Detect which cell encompasses the target text, then output its [x, y] center coordinate. 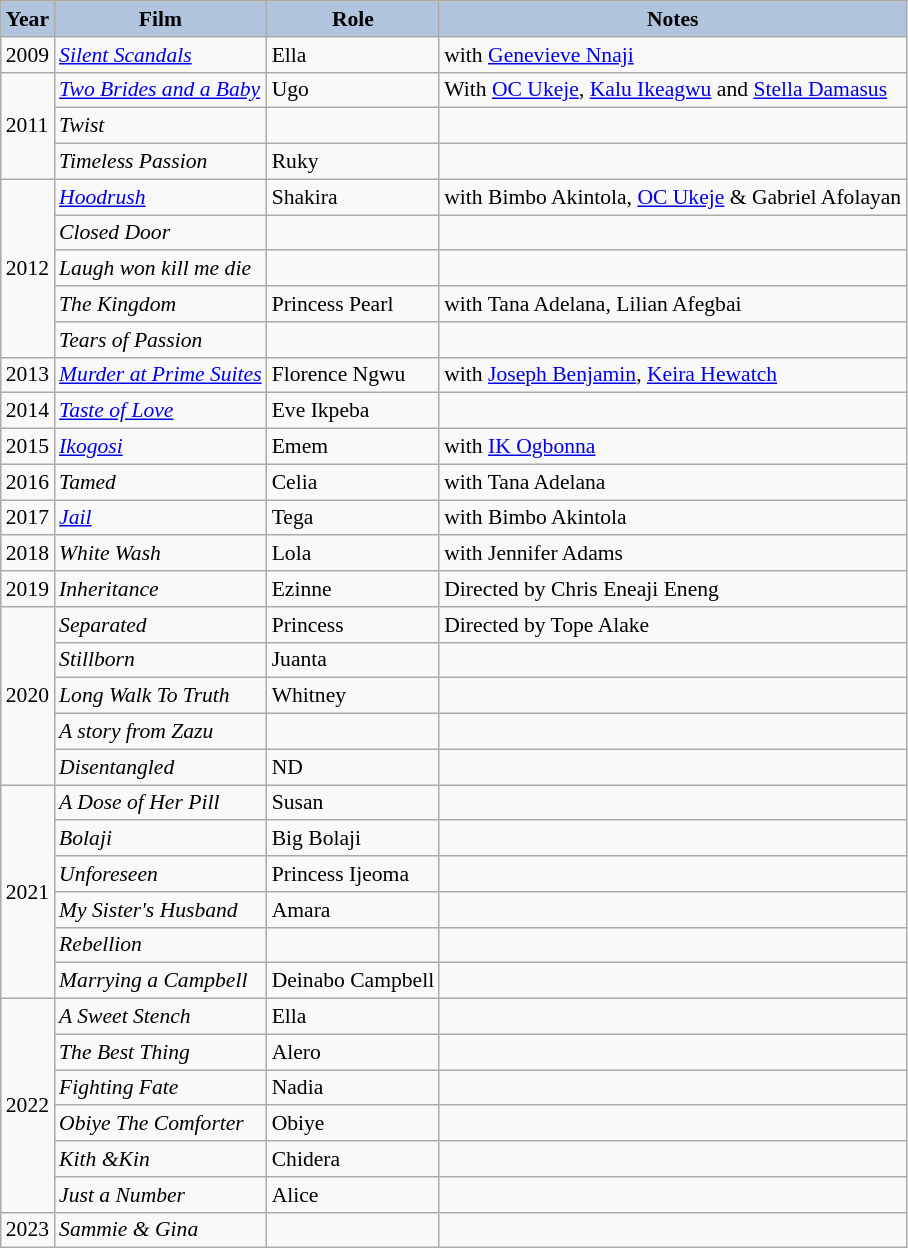
2013 [28, 375]
Susan [354, 803]
Separated [160, 625]
2016 [28, 482]
Tega [354, 518]
2020 [28, 696]
with Genevieve Nnaji [672, 55]
Hoodrush [160, 197]
A Dose of Her Pill [160, 803]
2023 [28, 1230]
Eve Ikpeba [354, 411]
with Tana Adelana, Lilian Afegbai [672, 304]
with IK Ogbonna [672, 447]
2009 [28, 55]
Long Walk To Truth [160, 696]
Year [28, 19]
Sammie & Gina [160, 1230]
Tamed [160, 482]
Directed by Chris Eneaji Eneng [672, 589]
2021 [28, 892]
with Tana Adelana [672, 482]
Unforeseen [160, 874]
ND [354, 767]
Princess [354, 625]
Timeless Passion [160, 162]
2015 [28, 447]
Ezinne [354, 589]
Rebellion [160, 945]
Stillborn [160, 660]
Directed by Tope Alake [672, 625]
The Best Thing [160, 1052]
A story from Zazu [160, 732]
Princess Pearl [354, 304]
Disentangled [160, 767]
Deinabo Campbell [354, 981]
Bolaji [160, 839]
The Kingdom [160, 304]
Kith &Kin [160, 1159]
Whitney [354, 696]
Just a Number [160, 1195]
with Jennifer Adams [672, 554]
Alero [354, 1052]
Lola [354, 554]
Juanta [354, 660]
Obiye [354, 1124]
Role [354, 19]
2014 [28, 411]
2011 [28, 126]
Ugo [354, 90]
2019 [28, 589]
Laugh won kill me die [160, 269]
Inheritance [160, 589]
A Sweet Stench [160, 1017]
2022 [28, 1106]
Emem [354, 447]
2017 [28, 518]
White Wash [160, 554]
Notes [672, 19]
Chidera [354, 1159]
Fighting Fate [160, 1088]
Big Bolaji [354, 839]
Princess Ijeoma [354, 874]
Nadia [354, 1088]
Alice [354, 1195]
2012 [28, 268]
Shakira [354, 197]
with Bimbo Akintola [672, 518]
Florence Ngwu [354, 375]
Marrying a Campbell [160, 981]
Taste of Love [160, 411]
Closed Door [160, 233]
Jail [160, 518]
With OC Ukeje, Kalu Ikeagwu and Stella Damasus [672, 90]
Tears of Passion [160, 340]
2018 [28, 554]
Two Brides and a Baby [160, 90]
Celia [354, 482]
My Sister's Husband [160, 910]
with Joseph Benjamin, Keira Hewatch [672, 375]
Obiye The Comforter [160, 1124]
Film [160, 19]
Amara [354, 910]
with Bimbo Akintola, OC Ukeje & Gabriel Afolayan [672, 197]
Twist [160, 126]
Silent Scandals [160, 55]
Ikogosi [160, 447]
Murder at Prime Suites [160, 375]
Ruky [354, 162]
